Capture the cell that displays the provided text and extract its (x, y) central coordinate. 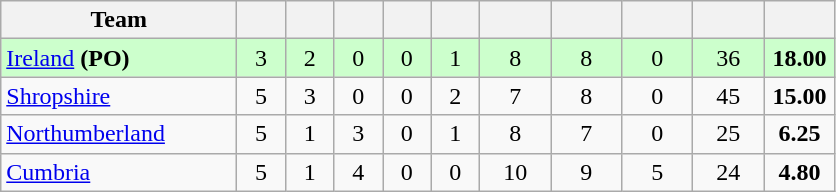
15.00 (800, 96)
Northumberland (119, 134)
9 (586, 172)
Cumbria (119, 172)
6.25 (800, 134)
Shropshire (119, 96)
Ireland (PO) (119, 58)
24 (728, 172)
25 (728, 134)
4.80 (800, 172)
18.00 (800, 58)
4 (358, 172)
10 (516, 172)
45 (728, 96)
36 (728, 58)
Team (119, 20)
